Extract the (x, y) coordinate from the center of the cell holding the provided text.  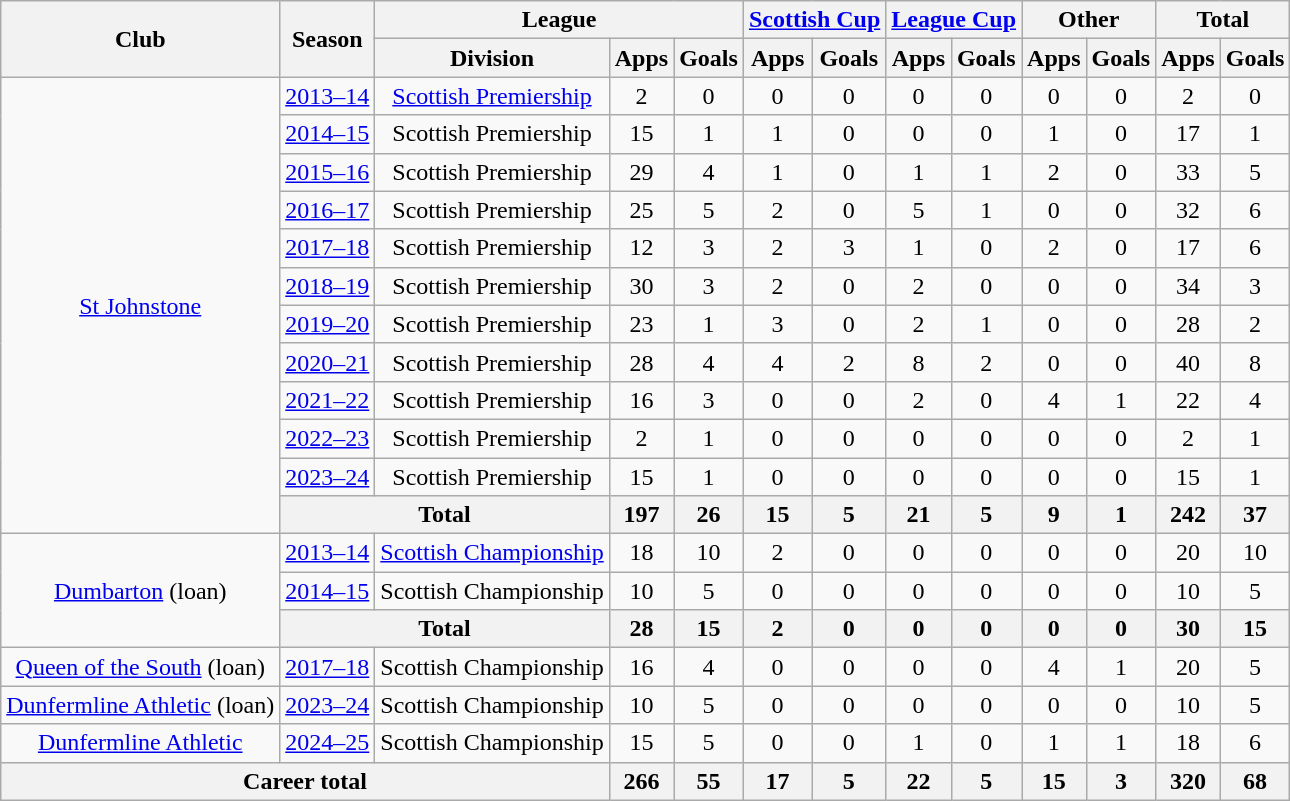
2019–20 (328, 324)
Dunfermline Athletic (140, 743)
2015–16 (328, 172)
32 (1188, 210)
33 (1188, 172)
37 (1255, 515)
Career total (305, 781)
2022–23 (328, 438)
League Cup (954, 20)
St Johnstone (140, 306)
34 (1188, 286)
Dunfermline Athletic (loan) (140, 705)
29 (641, 172)
2018–19 (328, 286)
26 (709, 515)
Club (140, 39)
2021–22 (328, 400)
320 (1188, 781)
Season (328, 39)
68 (1255, 781)
2020–21 (328, 362)
Scottish Cup (814, 20)
40 (1188, 362)
12 (641, 248)
25 (641, 210)
Dumbarton (loan) (140, 591)
242 (1188, 515)
21 (918, 515)
Division (492, 58)
266 (641, 781)
2016–17 (328, 210)
9 (1054, 515)
55 (709, 781)
Other (1089, 20)
23 (641, 324)
197 (641, 515)
League (560, 20)
Queen of the South (loan) (140, 667)
2024–25 (328, 743)
